Scan for the cell matching the given text and deliver its [X, Y] coordinate at center. 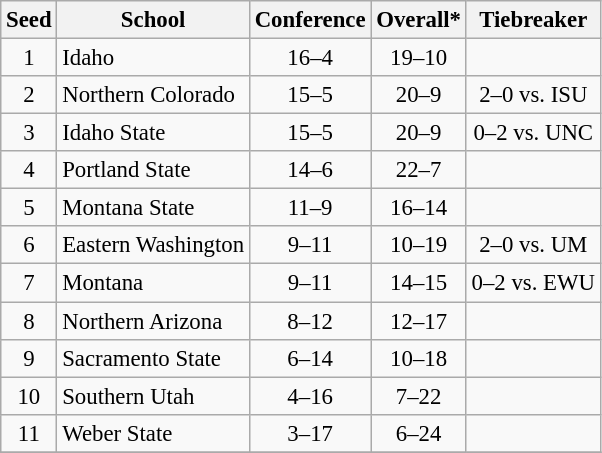
School [153, 20]
Tiebreaker [533, 20]
4–16 [310, 396]
8 [29, 321]
16–14 [418, 208]
Northern Arizona [153, 321]
Seed [29, 20]
12–17 [418, 321]
3 [29, 133]
Conference [310, 20]
7–22 [418, 396]
8–12 [310, 321]
Eastern Washington [153, 245]
10 [29, 396]
6–14 [310, 358]
Portland State [153, 170]
22–7 [418, 170]
2–0 vs. UM [533, 245]
Northern Colorado [153, 95]
11–9 [310, 208]
Southern Utah [153, 396]
6–24 [418, 433]
2–0 vs. ISU [533, 95]
10–19 [418, 245]
19–10 [418, 58]
5 [29, 208]
Montana [153, 283]
Idaho State [153, 133]
7 [29, 283]
0–2 vs. EWU [533, 283]
14–6 [310, 170]
Weber State [153, 433]
1 [29, 58]
6 [29, 245]
0–2 vs. UNC [533, 133]
Montana State [153, 208]
11 [29, 433]
Sacramento State [153, 358]
9 [29, 358]
3–17 [310, 433]
16–4 [310, 58]
2 [29, 95]
10–18 [418, 358]
14–15 [418, 283]
4 [29, 170]
Overall* [418, 20]
Idaho [153, 58]
